Return the [x, y] coordinate for the center point of the cell that contains the specified text.  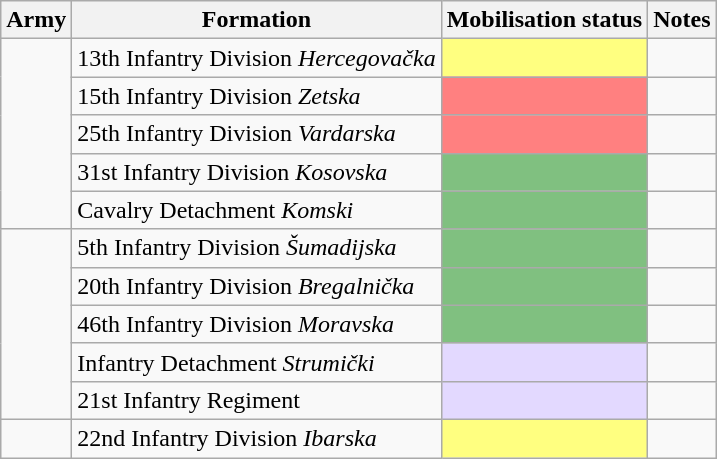
Infantry Detachment Strumički [256, 362]
46th Infantry Division Moravska [256, 324]
21st Infantry Regiment [256, 400]
Cavalry Detachment Komski [256, 210]
Formation [256, 20]
Army [36, 20]
31st Infantry Division Kosovska [256, 172]
13th Infantry Division Hercegovačka [256, 58]
Notes [682, 20]
25th Infantry Division Vardarska [256, 134]
5th Infantry Division Šumadijska [256, 248]
Mobilisation status [544, 20]
22nd Infantry Division Ibarska [256, 438]
20th Infantry Division Bregalnička [256, 286]
15th Infantry Division Zetska [256, 96]
